For the text-containing cell, return its midpoint in (x, y) coordinate format. 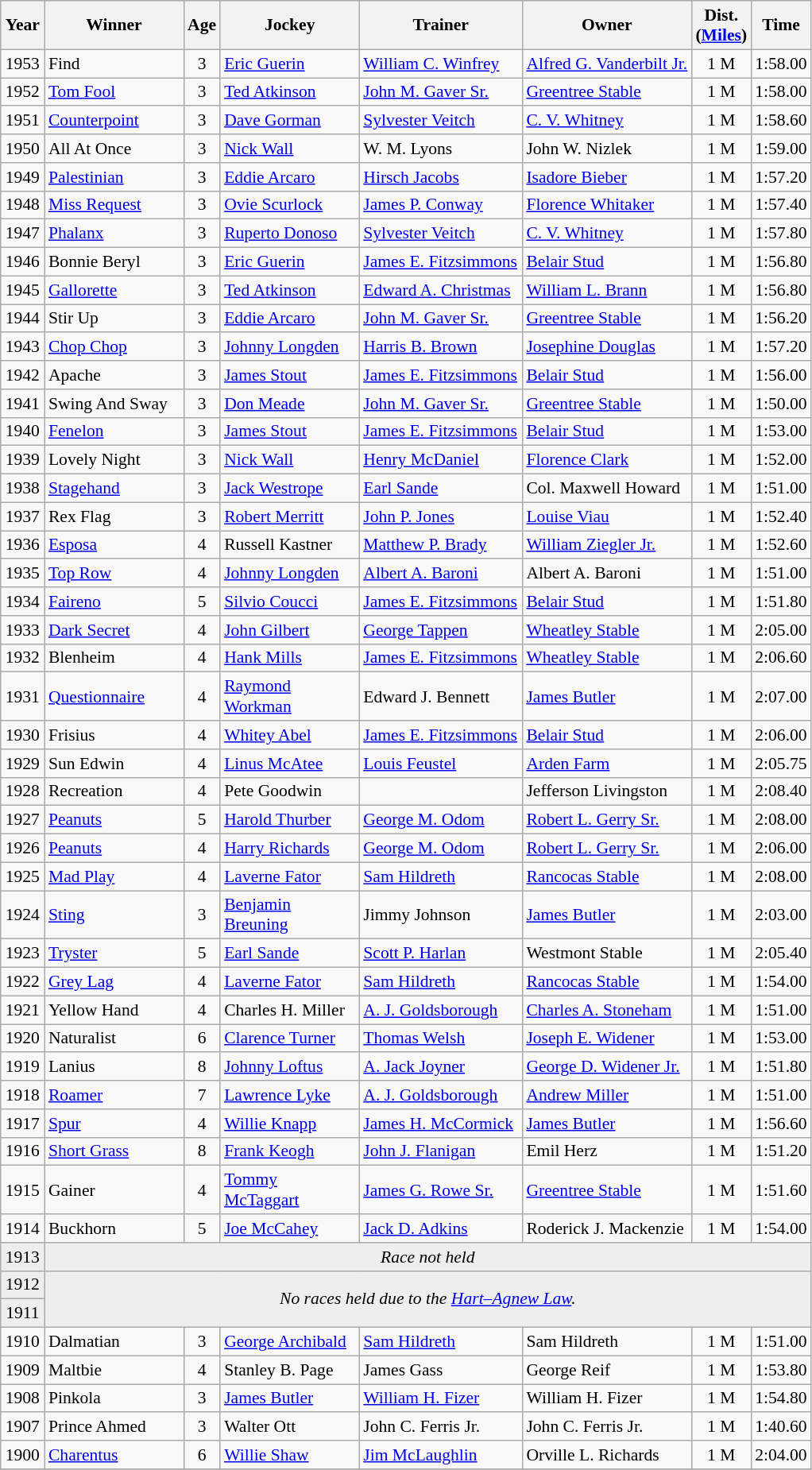
2:05.40 (780, 954)
George Reif (607, 1370)
Blenheim (114, 658)
Grey Lag (114, 982)
Top Row (114, 574)
Roamer (114, 1095)
Sun Edwin (114, 764)
James P. Conway (440, 205)
Questionnaire (114, 696)
1:51.20 (780, 1151)
1936 (22, 545)
1:50.00 (780, 404)
1952 (22, 92)
Russell Kastner (289, 545)
John Gilbert (289, 630)
Jockey (289, 25)
Arden Farm (607, 764)
Palestinian (114, 177)
Bonnie Beryl (114, 262)
2:06.60 (780, 658)
1909 (22, 1370)
Recreation (114, 791)
Jack Westrope (289, 489)
Year (22, 25)
Apache (114, 375)
Time (780, 25)
1942 (22, 375)
1946 (22, 262)
1925 (22, 876)
Florence Whitaker (607, 205)
John P. Jones (440, 516)
1915 (22, 1190)
James H. McCormick (440, 1124)
John W. Nizlek (607, 149)
Louise Viau (607, 516)
Dalmatian (114, 1342)
1:53.80 (780, 1370)
1907 (22, 1427)
1948 (22, 205)
James G. Rowe Sr. (440, 1190)
Mad Play (114, 876)
No races held due to the Hart–Agnew Law. (427, 1298)
Raymond Workman (289, 696)
1900 (22, 1455)
Benjamin Breuning (289, 915)
1:52.00 (780, 460)
Tom Fool (114, 92)
1921 (22, 1010)
George Tappen (440, 630)
George D. Widener Jr. (607, 1067)
Stagehand (114, 489)
1913 (22, 1257)
George Archibald (289, 1342)
Faireno (114, 602)
1922 (22, 982)
Joseph E. Widener (607, 1039)
1949 (22, 177)
1911 (22, 1313)
Rex Flag (114, 516)
Short Grass (114, 1151)
Trainer (440, 25)
1928 (22, 791)
1917 (22, 1124)
Pete Goodwin (289, 791)
Frank Keogh (289, 1151)
Silvio Coucci (289, 602)
1931 (22, 696)
1926 (22, 849)
Clarence Turner (289, 1039)
Dist. (Miles) (721, 25)
1:56.00 (780, 375)
Miss Request (114, 205)
Naturalist (114, 1039)
1:57.40 (780, 205)
1935 (22, 574)
Charentus (114, 1455)
Pinkola (114, 1398)
Charles A. Stoneham (607, 1010)
1:57.80 (780, 234)
2:07.00 (780, 696)
James Gass (440, 1370)
Willie Shaw (289, 1455)
Jefferson Livingston (607, 791)
John J. Flanigan (440, 1151)
Prince Ahmed (114, 1427)
1951 (22, 121)
1943 (22, 347)
1947 (22, 234)
1919 (22, 1067)
1941 (22, 404)
1:52.60 (780, 545)
1912 (22, 1285)
1:51.60 (780, 1190)
Hank Mills (289, 658)
1918 (22, 1095)
Isadore Bieber (607, 177)
Westmont Stable (607, 954)
1914 (22, 1228)
1933 (22, 630)
1923 (22, 954)
1940 (22, 431)
Lanius (114, 1067)
2:03.00 (780, 915)
Phalanx (114, 234)
Edward J. Bennett (440, 696)
Louis Feustel (440, 764)
1920 (22, 1039)
Jim McLaughlin (440, 1455)
Tryster (114, 954)
Whitey Abel (289, 735)
2:04.00 (780, 1455)
W. M. Lyons (440, 149)
1937 (22, 516)
Stir Up (114, 319)
1939 (22, 460)
Don Meade (289, 404)
Henry McDaniel (440, 460)
1927 (22, 820)
Find (114, 64)
Robert Merritt (289, 516)
1924 (22, 915)
2:05.75 (780, 764)
Harry Richards (289, 849)
Johnny Loftus (289, 1067)
Sting (114, 915)
Thomas Welsh (440, 1039)
Dark Secret (114, 630)
1:56.20 (780, 319)
Gallorette (114, 290)
2:08.40 (780, 791)
Yellow Hand (114, 1010)
Tommy McTaggart (289, 1190)
Josephine Douglas (607, 347)
1932 (22, 658)
Linus McAtee (289, 764)
William Ziegler Jr. (607, 545)
1930 (22, 735)
Roderick J. Mackenzie (607, 1228)
Andrew Miller (607, 1095)
Age (202, 25)
Florence Clark (607, 460)
Frisius (114, 735)
Chop Chop (114, 347)
1910 (22, 1342)
1916 (22, 1151)
1929 (22, 764)
Col. Maxwell Howard (607, 489)
7 (202, 1095)
Jack D. Adkins (440, 1228)
1:54.80 (780, 1398)
Orville L. Richards (607, 1455)
Dave Gorman (289, 121)
Buckhorn (114, 1228)
1:52.40 (780, 516)
A. Jack Joyner (440, 1067)
Race not held (427, 1257)
Maltbie (114, 1370)
Harold Thurber (289, 820)
1945 (22, 290)
Winner (114, 25)
Spur (114, 1124)
Willie Knapp (289, 1124)
Ruperto Donoso (289, 234)
Ovie Scurlock (289, 205)
Swing And Sway (114, 404)
Emil Herz (607, 1151)
1950 (22, 149)
Gainer (114, 1190)
2:05.00 (780, 630)
Hirsch Jacobs (440, 177)
Joe McCahey (289, 1228)
Walter Ott (289, 1427)
Fenelon (114, 431)
1:56.60 (780, 1124)
1:59.00 (780, 149)
Lawrence Lyke (289, 1095)
Lovely Night (114, 460)
1944 (22, 319)
Esposa (114, 545)
1:40.60 (780, 1427)
Alfred G. Vanderbilt Jr. (607, 64)
Stanley B. Page (289, 1370)
All At Once (114, 149)
Harris B. Brown (440, 347)
William L. Brann (607, 290)
Jimmy Johnson (440, 915)
1908 (22, 1398)
1:58.60 (780, 121)
William C. Winfrey (440, 64)
Counterpoint (114, 121)
Charles H. Miller (289, 1010)
Edward A. Christmas (440, 290)
1934 (22, 602)
Owner (607, 25)
1938 (22, 489)
1953 (22, 64)
Matthew P. Brady (440, 545)
Scott P. Harlan (440, 954)
